From the cell containing the given text, extract its center point as (X, Y) coordinate. 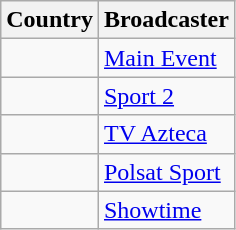
Showtime (166, 210)
Country (50, 20)
Polsat Sport (166, 172)
Broadcaster (166, 20)
Sport 2 (166, 96)
TV Azteca (166, 134)
Main Event (166, 58)
